Locate the cell with the specified text and output its (X, Y) center coordinate. 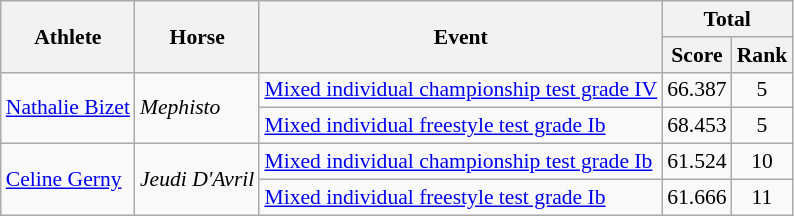
Event (460, 36)
Mixed individual championship test grade IV (460, 90)
61.524 (696, 162)
10 (762, 162)
68.453 (696, 126)
61.666 (696, 197)
Mixed individual championship test grade Ib (460, 162)
11 (762, 197)
Athlete (68, 36)
Jeudi D'Avril (197, 180)
66.387 (696, 90)
Total (727, 19)
Celine Gerny (68, 180)
Nathalie Bizet (68, 108)
Mephisto (197, 108)
Score (696, 55)
Rank (762, 55)
Horse (197, 36)
